Determine the (x, y) coordinate at the center of the cell enclosing the given text.  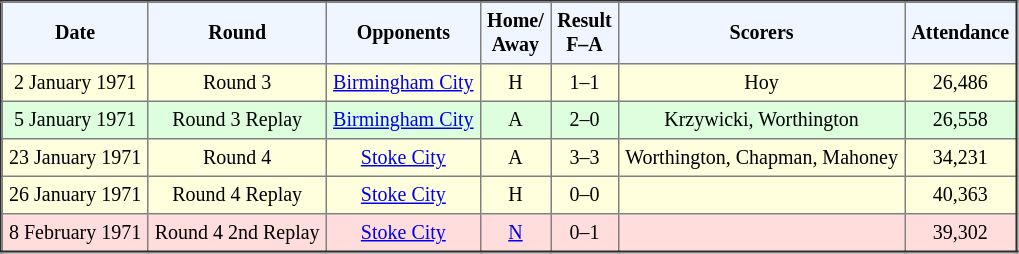
Round 3 Replay (237, 120)
Round 4 Replay (237, 195)
Round 3 (237, 83)
Round 4 (237, 158)
Krzywicki, Worthington (761, 120)
1–1 (584, 83)
8 February 1971 (75, 233)
Round 4 2nd Replay (237, 233)
0–0 (584, 195)
Round (237, 33)
23 January 1971 (75, 158)
Date (75, 33)
0–1 (584, 233)
40,363 (961, 195)
26 January 1971 (75, 195)
39,302 (961, 233)
Scorers (761, 33)
5 January 1971 (75, 120)
34,231 (961, 158)
Hoy (761, 83)
ResultF–A (584, 33)
26,486 (961, 83)
2–0 (584, 120)
Attendance (961, 33)
3–3 (584, 158)
N (515, 233)
Home/Away (515, 33)
26,558 (961, 120)
2 January 1971 (75, 83)
Worthington, Chapman, Mahoney (761, 158)
Opponents (403, 33)
